Detect which cell encompasses the target text, then output its (X, Y) center coordinate. 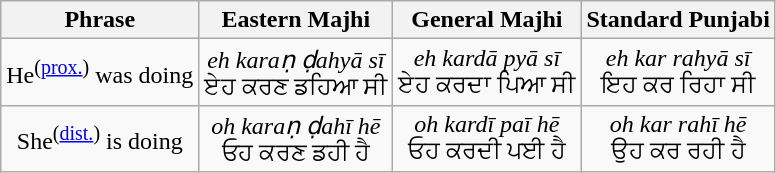
He(prox.) was doing (100, 72)
Standard Punjabi (678, 20)
Phrase (100, 20)
Eastern Majhi (296, 20)
oh kardī paī hēਓਹ ਕਰਦੀ ਪਈ ਹੈ (487, 138)
eh karaṇ ḍahyā sīਏਹ ਕਰਣ ਡਹਿਆ ਸੀ (296, 72)
General Majhi (487, 20)
eh kardā pyā sīਏਹ ਕਰਦਾ ਪਿਆ ਸੀ (487, 72)
oh karaṇ ḍahī hēਓਹ ਕਰਣ ਡਹੀ ਹੈ (296, 138)
She(dist.) is doing (100, 138)
oh kar rahī hēਉਹ ਕਰ ਰਹੀ ਹੈ (678, 138)
eh kar rahyā sīਇਹ ਕਰ ਰਿਹਾ ਸੀ (678, 72)
